Detect which cell encompasses the target text, then output its [x, y] center coordinate. 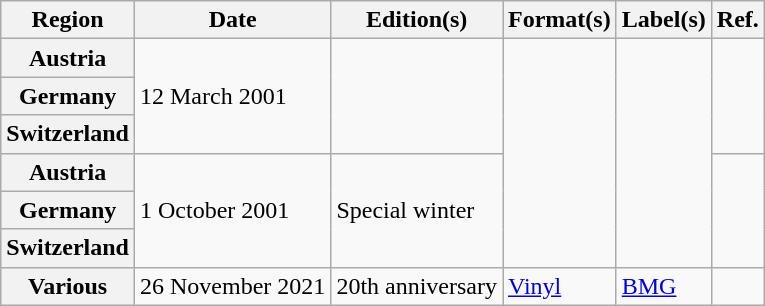
Label(s) [664, 20]
Date [232, 20]
12 March 2001 [232, 96]
Format(s) [560, 20]
Edition(s) [417, 20]
20th anniversary [417, 286]
Various [68, 286]
Ref. [738, 20]
Special winter [417, 210]
1 October 2001 [232, 210]
BMG [664, 286]
Region [68, 20]
Vinyl [560, 286]
26 November 2021 [232, 286]
